Identify which cell holds the provided text, then report its (x, y) central coordinate. 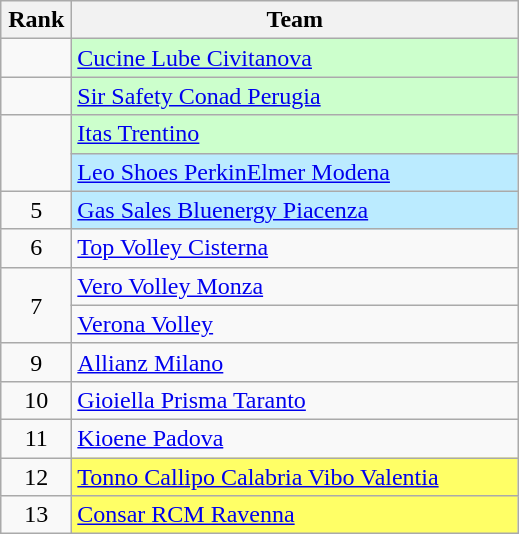
Rank (36, 20)
10 (36, 400)
13 (36, 515)
Verona Volley (295, 324)
Cucine Lube Civitanova (295, 58)
Itas Trentino (295, 134)
Top Volley Cisterna (295, 248)
6 (36, 248)
Sir Safety Conad Perugia (295, 96)
Vero Volley Monza (295, 286)
9 (36, 362)
Leo Shoes PerkinElmer Modena (295, 172)
11 (36, 438)
Kioene Padova (295, 438)
7 (36, 305)
Allianz Milano (295, 362)
5 (36, 210)
Team (295, 20)
Gioiella Prisma Taranto (295, 400)
12 (36, 477)
Consar RCM Ravenna (295, 515)
Tonno Callipo Calabria Vibo Valentia (295, 477)
Gas Sales Bluenergy Piacenza (295, 210)
